Provide the (X, Y) coordinate of the cell's center where the given text is located.  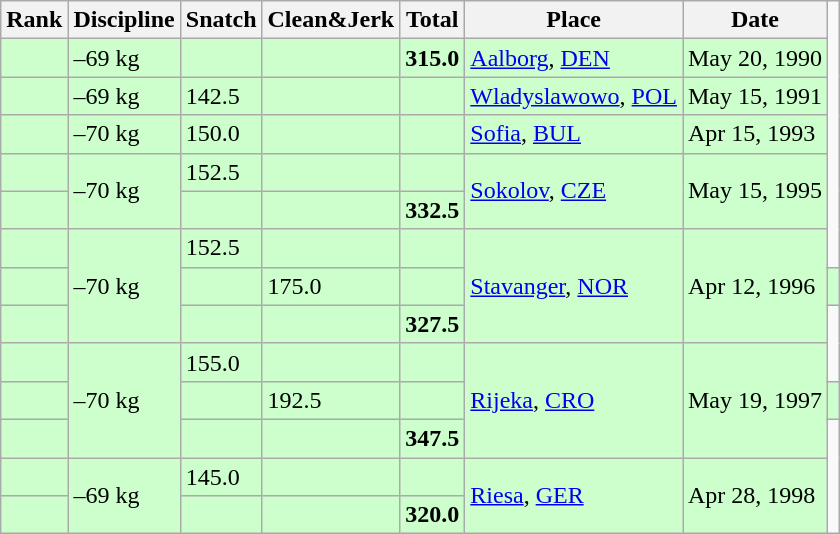
Rank (34, 20)
155.0 (221, 362)
Apr 15, 1993 (754, 134)
Stavanger, NOR (574, 286)
May 15, 1991 (754, 96)
Total (432, 20)
May 19, 1997 (754, 400)
Date (754, 20)
Rijeka, CRO (574, 400)
Sofia, BUL (574, 134)
332.5 (432, 210)
320.0 (432, 515)
Sokolov, CZE (574, 191)
145.0 (221, 477)
Clean&Jerk (331, 20)
Wladyslawowo, POL (574, 96)
Aalborg, DEN (574, 58)
Place (574, 20)
347.5 (432, 438)
315.0 (432, 58)
175.0 (331, 286)
192.5 (331, 400)
150.0 (221, 134)
142.5 (221, 96)
May 20, 1990 (754, 58)
Riesa, GER (574, 496)
May 15, 1995 (754, 191)
Snatch (221, 20)
Apr 28, 1998 (754, 496)
327.5 (432, 324)
Apr 12, 1996 (754, 286)
Discipline (124, 20)
